Extract the [X, Y] coordinate from the center of the cell holding the provided text.  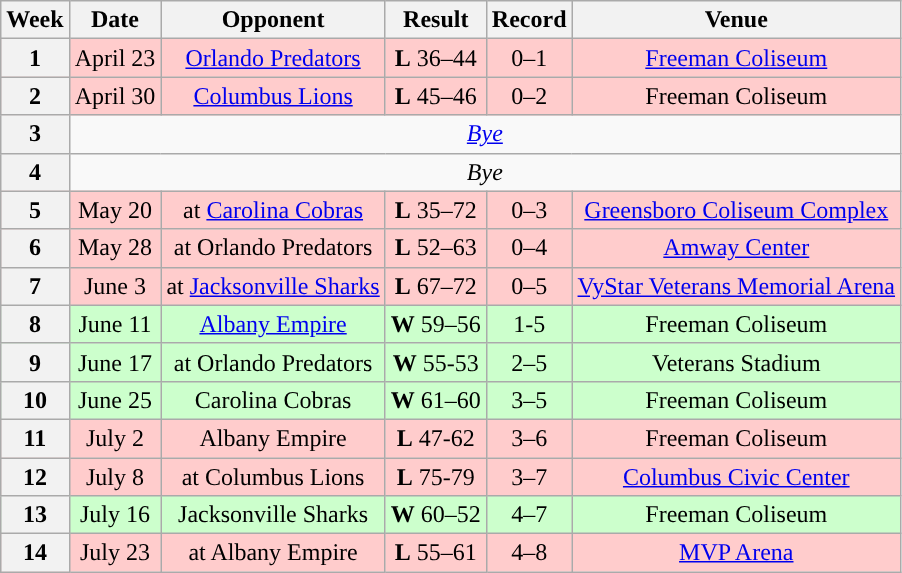
Columbus Lions [273, 96]
W 55-53 [436, 362]
Orlando Predators [273, 58]
Carolina Cobras [273, 400]
July 2 [115, 438]
April 30 [115, 96]
2 [35, 96]
W 60–52 [436, 515]
Result [436, 20]
Record [529, 20]
Opponent [273, 20]
June 17 [115, 362]
Greensboro Coliseum Complex [736, 210]
2–5 [529, 362]
4 [35, 172]
May 28 [115, 248]
MVP Arena [736, 553]
5 [35, 210]
Venue [736, 20]
L 52–63 [436, 248]
1 [35, 58]
July 16 [115, 515]
L 36–44 [436, 58]
L 67–72 [436, 286]
0–4 [529, 248]
0–3 [529, 210]
at Jacksonville Sharks [273, 286]
June 11 [115, 324]
3–7 [529, 477]
11 [35, 438]
3 [35, 134]
Columbus Civic Center [736, 477]
at Columbus Lions [273, 477]
7 [35, 286]
June 25 [115, 400]
VyStar Veterans Memorial Arena [736, 286]
13 [35, 515]
L 35–72 [436, 210]
3–6 [529, 438]
0–2 [529, 96]
April 23 [115, 58]
at Albany Empire [273, 553]
W 59–56 [436, 324]
at Carolina Cobras [273, 210]
14 [35, 553]
4–8 [529, 553]
July 23 [115, 553]
8 [35, 324]
0–1 [529, 58]
L 55–61 [436, 553]
0–5 [529, 286]
Amway Center [736, 248]
L 45–46 [436, 96]
May 20 [115, 210]
10 [35, 400]
W 61–60 [436, 400]
Week [35, 20]
Date [115, 20]
12 [35, 477]
June 3 [115, 286]
9 [35, 362]
July 8 [115, 477]
4–7 [529, 515]
Veterans Stadium [736, 362]
3–5 [529, 400]
6 [35, 248]
L 47-62 [436, 438]
L 75-79 [436, 477]
1-5 [529, 324]
Jacksonville Sharks [273, 515]
